Capture the cell that displays the provided text and extract its [X, Y] central coordinate. 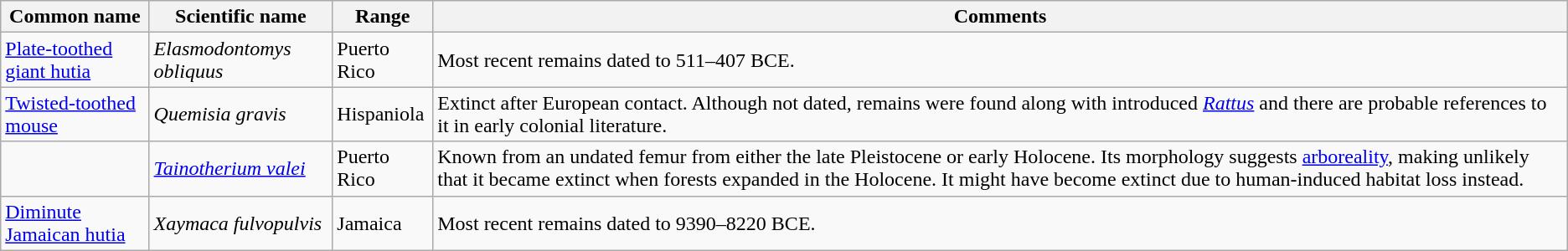
Scientific name [241, 17]
Most recent remains dated to 511–407 BCE. [1000, 60]
Quemisia gravis [241, 114]
Plate-toothed giant hutia [75, 60]
Xaymaca fulvopulvis [241, 223]
Diminute Jamaican hutia [75, 223]
Range [383, 17]
Twisted-toothed mouse [75, 114]
Comments [1000, 17]
Elasmodontomys obliquus [241, 60]
Jamaica [383, 223]
Tainotherium valei [241, 169]
Most recent remains dated to 9390–8220 BCE. [1000, 223]
Common name [75, 17]
Hispaniola [383, 114]
